Detect which cell encompasses the target text, then output its [x, y] center coordinate. 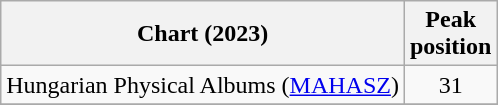
Hungarian Physical Albums (MAHASZ) [203, 85]
31 [450, 85]
Chart (2023) [203, 34]
Peakposition [450, 34]
